Return the (X, Y) coordinate for the center point of the cell that contains the specified text.  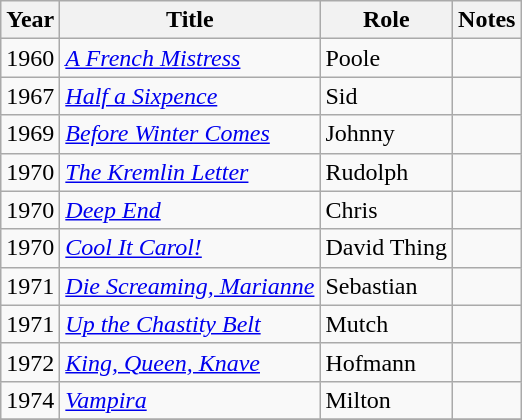
Vampira (190, 400)
Poole (386, 58)
Hofmann (386, 362)
Rudolph (386, 172)
Cool It Carol! (190, 248)
Sebastian (386, 286)
Johnny (386, 134)
Notes (487, 20)
Milton (386, 400)
Chris (386, 210)
David Thing (386, 248)
Before Winter Comes (190, 134)
1960 (30, 58)
Deep End (190, 210)
Year (30, 20)
The Kremlin Letter (190, 172)
1969 (30, 134)
1972 (30, 362)
Half a Sixpence (190, 96)
Role (386, 20)
Mutch (386, 324)
Up the Chastity Belt (190, 324)
A French Mistress (190, 58)
1974 (30, 400)
Die Screaming, Marianne (190, 286)
King, Queen, Knave (190, 362)
Title (190, 20)
Sid (386, 96)
1967 (30, 96)
